Locate the cell with the specified text and output its [x, y] center coordinate. 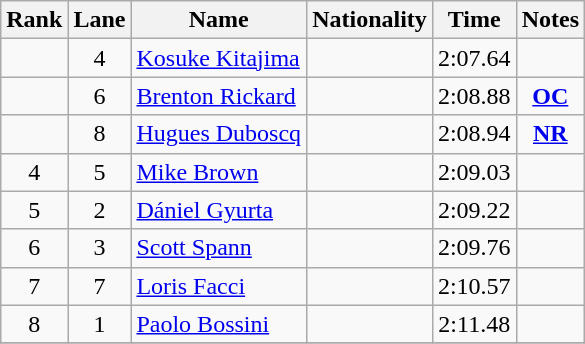
3 [100, 248]
OC [550, 96]
2:07.64 [474, 58]
2:08.94 [474, 134]
2:09.76 [474, 248]
Mike Brown [219, 172]
Hugues Duboscq [219, 134]
Nationality [370, 20]
2:11.48 [474, 324]
2:09.22 [474, 210]
Paolo Bossini [219, 324]
1 [100, 324]
2 [100, 210]
Lane [100, 20]
2:10.57 [474, 286]
Time [474, 20]
Notes [550, 20]
2:09.03 [474, 172]
Brenton Rickard [219, 96]
2:08.88 [474, 96]
Dániel Gyurta [219, 210]
Kosuke Kitajima [219, 58]
Name [219, 20]
Rank [34, 20]
Scott Spann [219, 248]
Loris Facci [219, 286]
NR [550, 134]
